Extract the (X, Y) coordinate from the center of the cell holding the provided text.  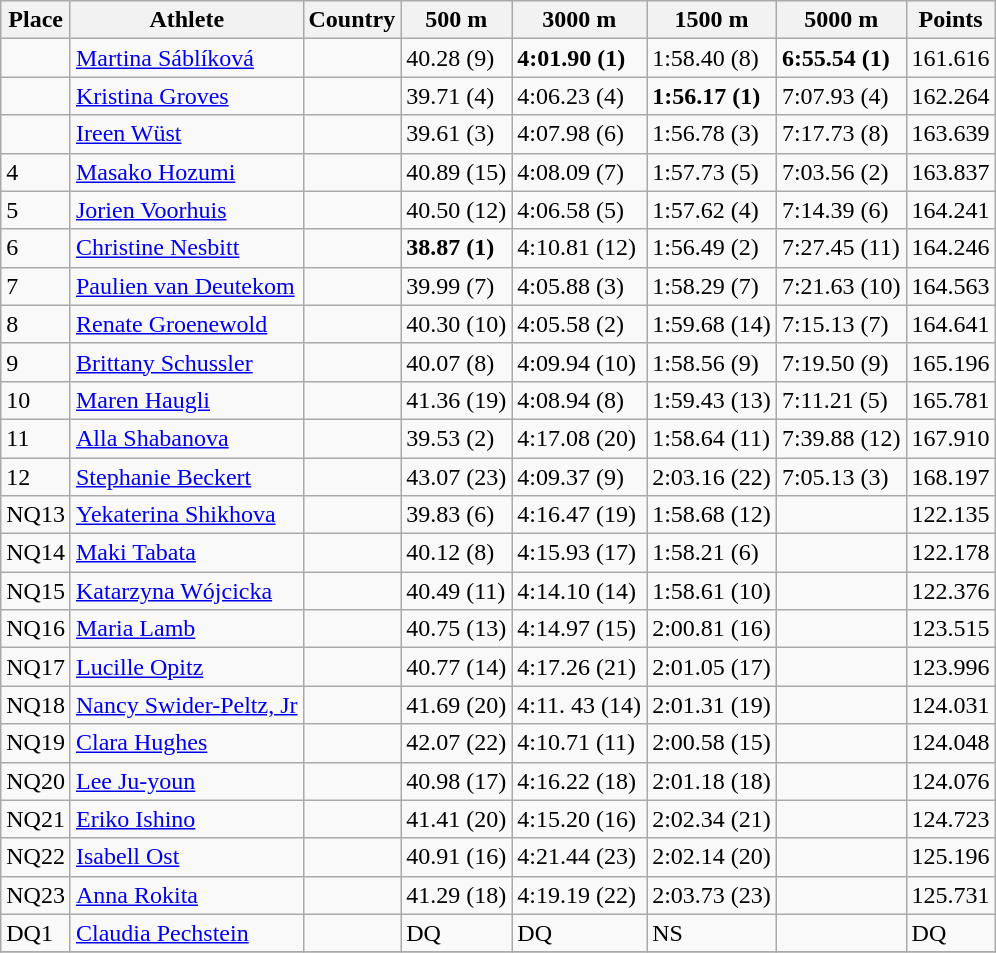
Lucille Opitz (186, 667)
164.246 (950, 248)
Clara Hughes (186, 743)
12 (36, 477)
4:19.19 (22) (580, 895)
42.07 (22) (456, 743)
40.49 (11) (456, 591)
Eriko Ishino (186, 819)
NQ23 (36, 895)
NQ14 (36, 553)
161.616 (950, 58)
1:57.62 (4) (712, 210)
40.98 (17) (456, 781)
4:11. 43 (14) (580, 705)
40.07 (8) (456, 362)
5000 m (841, 20)
168.197 (950, 477)
1500 m (712, 20)
NQ21 (36, 819)
Stephanie Beckert (186, 477)
124.076 (950, 781)
4:14.97 (15) (580, 629)
2:03.73 (23) (712, 895)
Katarzyna Wójcicka (186, 591)
4:08.09 (7) (580, 172)
6 (36, 248)
Athlete (186, 20)
124.723 (950, 819)
Maren Haugli (186, 400)
124.031 (950, 705)
165.196 (950, 362)
Isabell Ost (186, 857)
4:14.10 (14) (580, 591)
3000 m (580, 20)
4 (36, 172)
165.781 (950, 400)
7:07.93 (4) (841, 96)
43.07 (23) (456, 477)
1:57.73 (5) (712, 172)
Yekaterina Shikhova (186, 515)
Place (36, 20)
163.837 (950, 172)
4:17.08 (20) (580, 438)
40.12 (8) (456, 553)
NQ13 (36, 515)
2:03.16 (22) (712, 477)
40.50 (12) (456, 210)
2:00.81 (16) (712, 629)
5 (36, 210)
9 (36, 362)
2:02.14 (20) (712, 857)
NQ19 (36, 743)
4:15.20 (16) (580, 819)
4:05.58 (2) (580, 324)
38.87 (1) (456, 248)
1:56.78 (3) (712, 134)
164.641 (950, 324)
1:59.43 (13) (712, 400)
4:08.94 (8) (580, 400)
4:01.90 (1) (580, 58)
41.41 (20) (456, 819)
41.69 (20) (456, 705)
7:17.73 (8) (841, 134)
7:11.21 (5) (841, 400)
1:58.64 (11) (712, 438)
10 (36, 400)
7:14.39 (6) (841, 210)
2:02.34 (21) (712, 819)
1:58.56 (9) (712, 362)
7 (36, 286)
Maki Tabata (186, 553)
NQ16 (36, 629)
39.61 (3) (456, 134)
40.75 (13) (456, 629)
Christine Nesbitt (186, 248)
500 m (456, 20)
DQ1 (36, 933)
4:16.47 (19) (580, 515)
41.29 (18) (456, 895)
NQ17 (36, 667)
125.196 (950, 857)
40.89 (15) (456, 172)
2:01.05 (17) (712, 667)
4:21.44 (23) (580, 857)
6:55.54 (1) (841, 58)
2:01.18 (18) (712, 781)
NQ15 (36, 591)
39.99 (7) (456, 286)
2:01.31 (19) (712, 705)
NS (712, 933)
39.71 (4) (456, 96)
1:59.68 (14) (712, 324)
4:17.26 (21) (580, 667)
39.83 (6) (456, 515)
40.28 (9) (456, 58)
162.264 (950, 96)
123.996 (950, 667)
7:39.88 (12) (841, 438)
40.30 (10) (456, 324)
Paulien van Deutekom (186, 286)
1:56.17 (1) (712, 96)
11 (36, 438)
125.731 (950, 895)
7:27.45 (11) (841, 248)
164.241 (950, 210)
4:06.58 (5) (580, 210)
7:19.50 (9) (841, 362)
40.91 (16) (456, 857)
Renate Groenewold (186, 324)
4:09.94 (10) (580, 362)
4:07.98 (6) (580, 134)
40.77 (14) (456, 667)
4:16.22 (18) (580, 781)
163.639 (950, 134)
167.910 (950, 438)
Martina Sáblíková (186, 58)
1:58.68 (12) (712, 515)
2:00.58 (15) (712, 743)
4:09.37 (9) (580, 477)
Jorien Voorhuis (186, 210)
Kristina Groves (186, 96)
4:10.71 (11) (580, 743)
4:10.81 (12) (580, 248)
Ireen Wüst (186, 134)
Claudia Pechstein (186, 933)
Maria Lamb (186, 629)
124.048 (950, 743)
4:06.23 (4) (580, 96)
8 (36, 324)
1:58.40 (8) (712, 58)
NQ18 (36, 705)
123.515 (950, 629)
1:58.61 (10) (712, 591)
41.36 (19) (456, 400)
Lee Ju-youn (186, 781)
7:21.63 (10) (841, 286)
NQ22 (36, 857)
Brittany Schussler (186, 362)
7:03.56 (2) (841, 172)
1:56.49 (2) (712, 248)
Alla Shabanova (186, 438)
1:58.29 (7) (712, 286)
4:15.93 (17) (580, 553)
7:05.13 (3) (841, 477)
4:05.88 (3) (580, 286)
NQ20 (36, 781)
Nancy Swider-Peltz, Jr (186, 705)
7:15.13 (7) (841, 324)
164.563 (950, 286)
122.376 (950, 591)
122.135 (950, 515)
122.178 (950, 553)
1:58.21 (6) (712, 553)
Points (950, 20)
Country (352, 20)
39.53 (2) (456, 438)
Masako Hozumi (186, 172)
Anna Rokita (186, 895)
